From the cell containing the given text, extract its center point as [X, Y] coordinate. 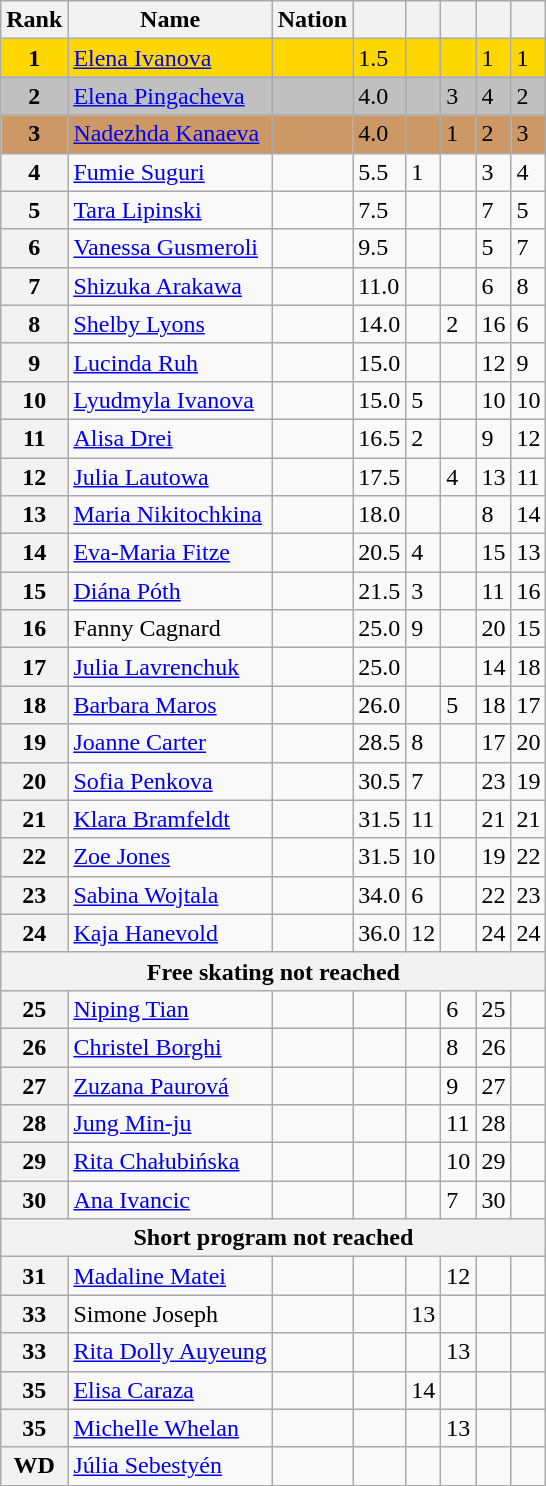
Rita Chałubińska [170, 1162]
Barbara Maros [170, 705]
26.0 [380, 705]
Julia Lautowa [170, 477]
20.5 [380, 553]
Kaja Hanevold [170, 933]
Ana Ivancic [170, 1200]
36.0 [380, 933]
Sofia Penkova [170, 781]
Rank [34, 20]
11.0 [380, 286]
Nation [312, 20]
5.5 [380, 172]
Michelle Whelan [170, 1428]
Joanne Carter [170, 743]
14.0 [380, 324]
Madaline Matei [170, 1276]
Elisa Caraza [170, 1390]
Zuzana Paurová [170, 1085]
Elena Ivanova [170, 58]
Fanny Cagnard [170, 629]
Vanessa Gusmeroli [170, 248]
Niping Tian [170, 1009]
Jung Min-ju [170, 1124]
16.5 [380, 438]
Júlia Sebestyén [170, 1466]
Short program not reached [274, 1238]
21.5 [380, 591]
Nadezhda Kanaeva [170, 134]
Lucinda Ruh [170, 362]
Julia Lavrenchuk [170, 667]
9.5 [380, 248]
Rita Dolly Auyeung [170, 1352]
Shelby Lyons [170, 324]
Free skating not reached [274, 971]
Sabina Wojtala [170, 895]
Simone Joseph [170, 1314]
Zoe Jones [170, 857]
Lyudmyla Ivanova [170, 400]
WD [34, 1466]
1.5 [380, 58]
7.5 [380, 210]
28.5 [380, 743]
Diána Póth [170, 591]
30.5 [380, 781]
Maria Nikitochkina [170, 515]
17.5 [380, 477]
Elena Pingacheva [170, 96]
Fumie Suguri [170, 172]
18.0 [380, 515]
31 [34, 1276]
Shizuka Arakawa [170, 286]
Klara Bramfeldt [170, 819]
Christel Borghi [170, 1047]
Tara Lipinski [170, 210]
Alisa Drei [170, 438]
Name [170, 20]
Eva-Maria Fitze [170, 553]
34.0 [380, 895]
